Output the (x, y) coordinate of the center of the cell containing the given text.  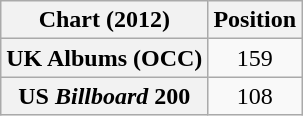
Chart (2012) (104, 20)
159 (255, 58)
UK Albums (OCC) (104, 58)
Position (255, 20)
US Billboard 200 (104, 96)
108 (255, 96)
